From the cell containing the given text, extract its center point as (X, Y) coordinate. 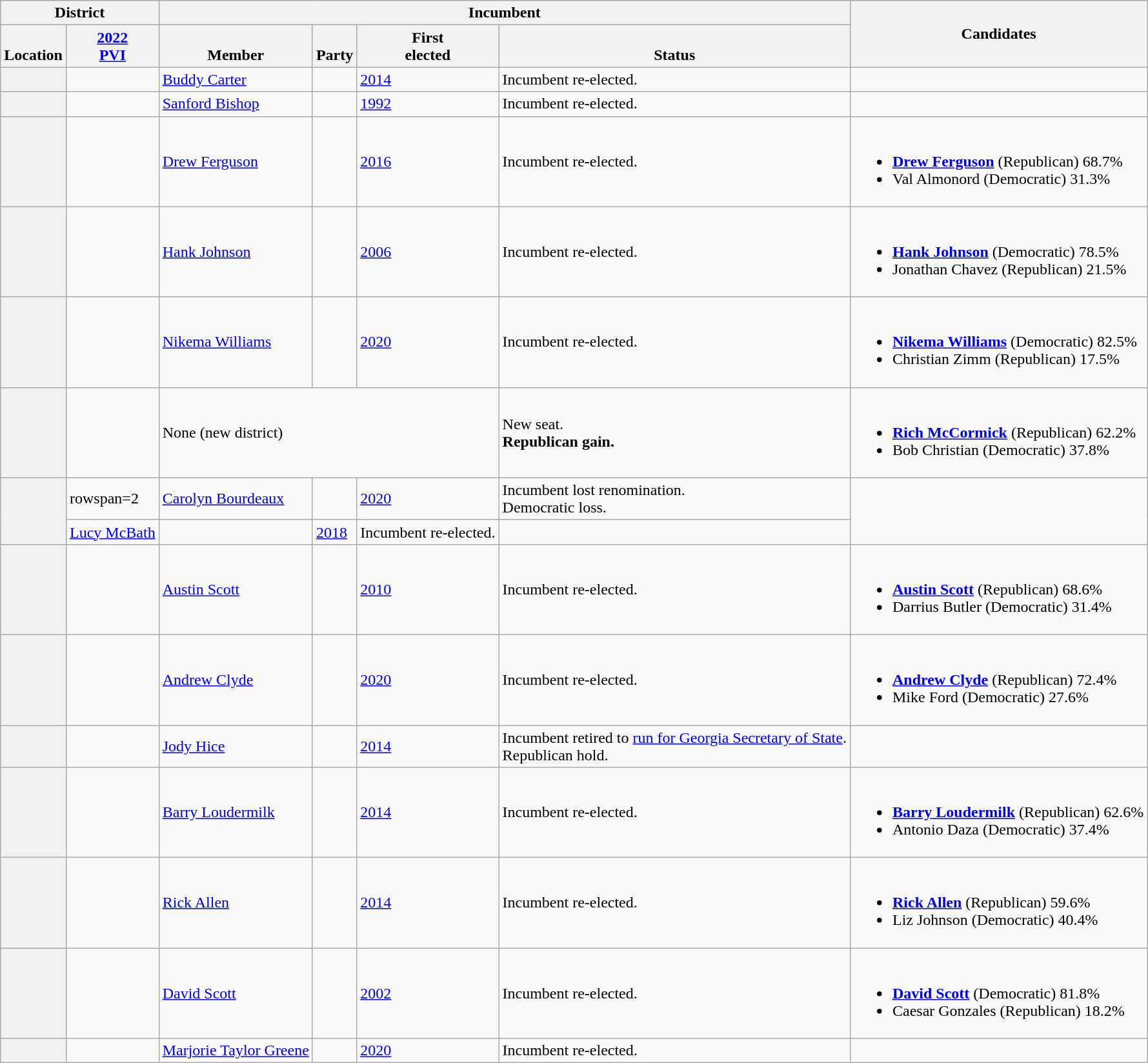
Sanford Bishop (236, 104)
Andrew Clyde (236, 680)
1992 (428, 104)
Austin Scott (236, 589)
Location (34, 46)
Marjorie Taylor Greene (236, 1051)
Jody Hice (236, 746)
2002 (428, 993)
Incumbent retired to run for Georgia Secretary of State.Republican hold. (674, 746)
Firstelected (428, 46)
Lucy McBath (112, 532)
Andrew Clyde (Republican) 72.4%Mike Ford (Democratic) 27.6% (998, 680)
2006 (428, 252)
Incumbent lost renomination.Democratic loss. (674, 498)
Drew Ferguson (Republican) 68.7%Val Almonord (Democratic) 31.3% (998, 161)
None (new district) (329, 432)
David Scott (Democratic) 81.8%Caesar Gonzales (Republican) 18.2% (998, 993)
Rich McCormick (Republican) 62.2%Bob Christian (Democratic) 37.8% (998, 432)
Hank Johnson (Democratic) 78.5%Jonathan Chavez (Republican) 21.5% (998, 252)
Austin Scott (Republican) 68.6%Darrius Butler (Democratic) 31.4% (998, 589)
David Scott (236, 993)
2022PVI (112, 46)
Member (236, 46)
Barry Loudermilk (Republican) 62.6%Antonio Daza (Democratic) 37.4% (998, 813)
Buddy Carter (236, 79)
rowspan=2 (112, 498)
Party (334, 46)
Nikema Williams (Democratic) 82.5%Christian Zimm (Republican) 17.5% (998, 342)
Drew Ferguson (236, 161)
2018 (334, 532)
New seat.Republican gain. (674, 432)
Status (674, 46)
Rick Allen (Republican) 59.6%Liz Johnson (Democratic) 40.4% (998, 903)
Barry Loudermilk (236, 813)
Carolyn Bourdeaux (236, 498)
Rick Allen (236, 903)
Nikema Williams (236, 342)
2016 (428, 161)
2010 (428, 589)
Hank Johnson (236, 252)
Candidates (998, 34)
Incumbent (505, 13)
District (80, 13)
